Capture the cell that displays the provided text and extract its [X, Y] central coordinate. 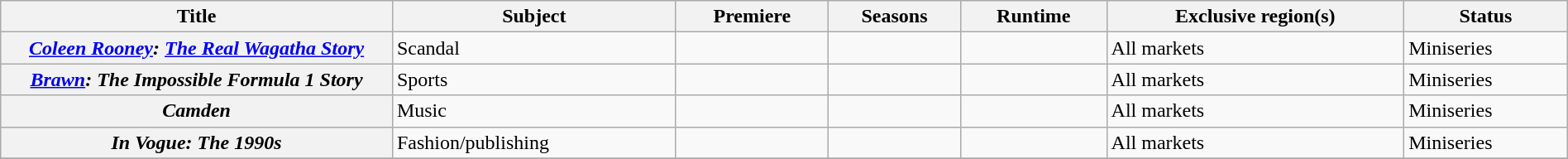
Brawn: The Impossible Formula 1 Story [197, 79]
In Vogue: The 1990s [197, 142]
Music [534, 111]
Subject [534, 17]
Exclusive region(s) [1255, 17]
Camden [197, 111]
Premiere [752, 17]
Coleen Rooney: The Real Wagatha Story [197, 48]
Seasons [894, 17]
Runtime [1034, 17]
Fashion/publishing [534, 142]
Sports [534, 79]
Title [197, 17]
Scandal [534, 48]
Status [1486, 17]
